For the text-containing cell, return its midpoint in [x, y] coordinate format. 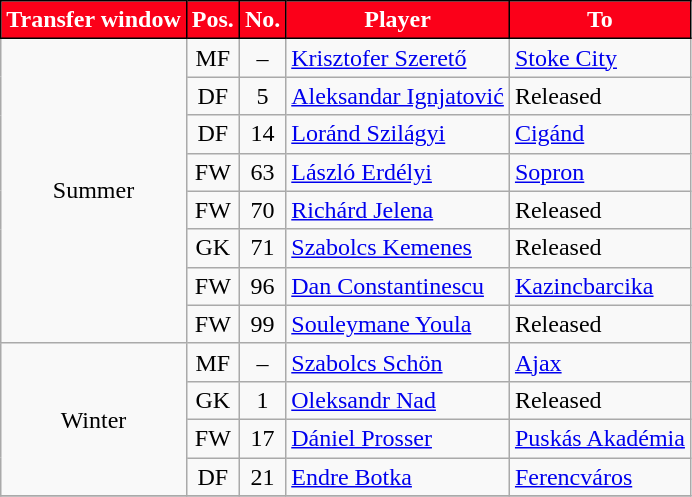
Ferencváros [600, 477]
Endre Botka [398, 477]
71 [262, 248]
Summer [94, 191]
70 [262, 210]
László Erdélyi [398, 172]
Szabolcs Schön [398, 362]
99 [262, 324]
Aleksandar Ignjatović [398, 96]
Ajax [600, 362]
Sopron [600, 172]
17 [262, 438]
Szabolcs Kemenes [398, 248]
Souleymane Youla [398, 324]
21 [262, 477]
Loránd Szilágyi [398, 134]
Kazincbarcika [600, 286]
Cigánd [600, 134]
Dan Constantinescu [398, 286]
Dániel Prosser [398, 438]
96 [262, 286]
Transfer window [94, 20]
14 [262, 134]
Oleksandr Nad [398, 400]
Pos. [212, 20]
Richárd Jelena [398, 210]
63 [262, 172]
1 [262, 400]
Stoke City [600, 58]
Winter [94, 419]
To [600, 20]
Puskás Akadémia [600, 438]
Player [398, 20]
No. [262, 20]
5 [262, 96]
Krisztofer Szerető [398, 58]
